Extract the [X, Y] coordinate from the center of the cell holding the provided text.  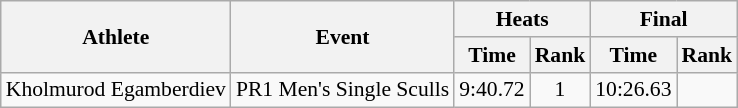
1 [560, 90]
Athlete [116, 36]
9:40.72 [492, 90]
Heats [522, 19]
10:26.63 [633, 90]
PR1 Men's Single Sculls [342, 90]
Kholmurod Egamberdiev [116, 90]
Event [342, 36]
Final [664, 19]
